Provide the [x, y] coordinate of the cell's center where the given text is located.  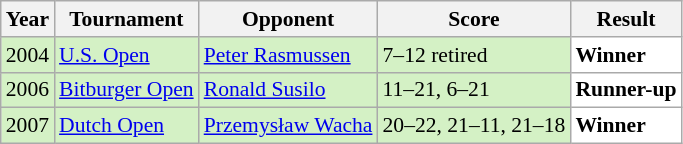
Peter Rasmussen [288, 55]
U.S. Open [126, 55]
Score [474, 19]
Result [626, 19]
2006 [28, 90]
Dutch Open [126, 126]
20–22, 21–11, 21–18 [474, 126]
Opponent [288, 19]
Ronald Susilo [288, 90]
2004 [28, 55]
Przemysław Wacha [288, 126]
Bitburger Open [126, 90]
7–12 retired [474, 55]
2007 [28, 126]
11–21, 6–21 [474, 90]
Tournament [126, 19]
Runner-up [626, 90]
Year [28, 19]
